Return [X, Y] of the center of cell containing provided text 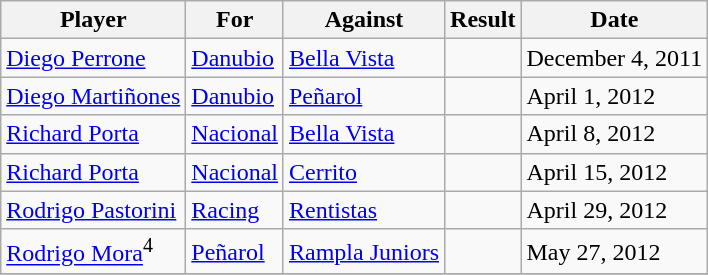
Result [483, 20]
December 4, 2011 [614, 58]
April 8, 2012 [614, 134]
Cerrito [364, 172]
For [235, 20]
Diego Perrone [94, 58]
Against [364, 20]
April 29, 2012 [614, 210]
Rodrigo Pastorini [94, 210]
May 27, 2012 [614, 252]
Date [614, 20]
Rentistas [364, 210]
Racing [235, 210]
Rampla Juniors [364, 252]
Diego Martiñones [94, 96]
April 15, 2012 [614, 172]
April 1, 2012 [614, 96]
Rodrigo Mora4 [94, 252]
Player [94, 20]
